Pinpoint the cell where the given text exists, returning its (X, Y) midpoint coordinate. 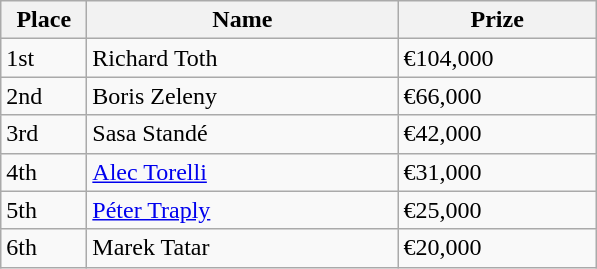
Prize (498, 20)
Péter Traply (242, 210)
Sasa Standé (242, 134)
5th (44, 210)
€104,000 (498, 58)
Boris Zeleny (242, 96)
€25,000 (498, 210)
2nd (44, 96)
3rd (44, 134)
Place (44, 20)
4th (44, 172)
Marek Tatar (242, 248)
€31,000 (498, 172)
Name (242, 20)
6th (44, 248)
Alec Torelli (242, 172)
€42,000 (498, 134)
€66,000 (498, 96)
Richard Toth (242, 58)
1st (44, 58)
€20,000 (498, 248)
